Identify which cell holds the provided text, then report its (X, Y) central coordinate. 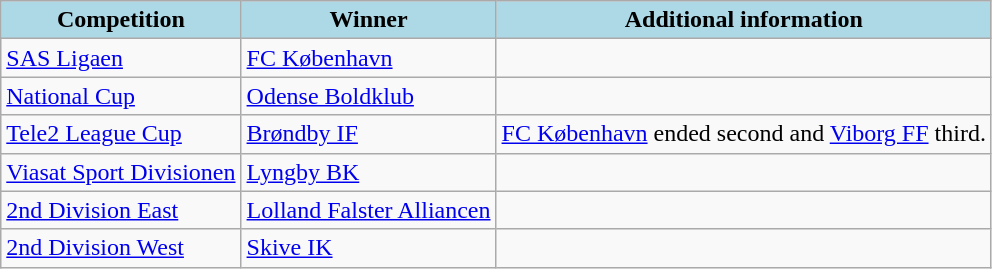
Competition (121, 20)
Additional information (744, 20)
Odense Boldklub (368, 96)
Lyngby BK (368, 172)
2nd Division East (121, 210)
Lolland Falster Alliancen (368, 210)
FC København ended second and Viborg FF third. (744, 134)
National Cup (121, 96)
Viasat Sport Divisionen (121, 172)
2nd Division West (121, 248)
FC København (368, 58)
SAS Ligaen (121, 58)
Winner (368, 20)
Tele2 League Cup (121, 134)
Brøndby IF (368, 134)
Skive IK (368, 248)
